Determine the (x, y) coordinate at the center of the cell enclosing the given text.  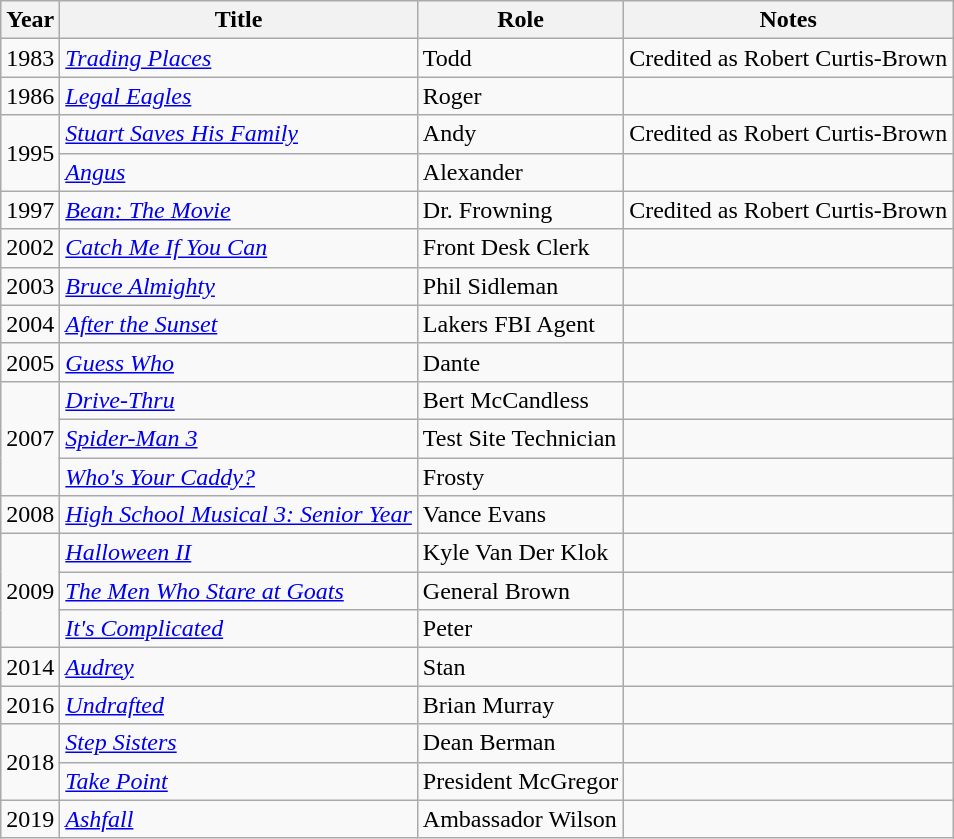
Notes (788, 20)
Ambassador Wilson (520, 819)
Drive-Thru (238, 400)
Vance Evans (520, 515)
It's Complicated (238, 629)
Stuart Saves His Family (238, 134)
The Men Who Stare at Goats (238, 591)
Test Site Technician (520, 438)
Ashfall (238, 819)
2019 (30, 819)
2002 (30, 248)
2014 (30, 667)
Catch Me If You Can (238, 248)
High School Musical 3: Senior Year (238, 515)
Peter (520, 629)
Role (520, 20)
Angus (238, 172)
Year (30, 20)
Dr. Frowning (520, 210)
Legal Eagles (238, 96)
2007 (30, 438)
2009 (30, 591)
1986 (30, 96)
1995 (30, 153)
Andy (520, 134)
Dean Berman (520, 743)
1997 (30, 210)
Title (238, 20)
2016 (30, 705)
Trading Places (238, 58)
2018 (30, 762)
2008 (30, 515)
General Brown (520, 591)
Bean: The Movie (238, 210)
Frosty (520, 477)
Take Point (238, 781)
Roger (520, 96)
President McGregor (520, 781)
After the Sunset (238, 324)
2004 (30, 324)
Bruce Almighty (238, 286)
Lakers FBI Agent (520, 324)
Guess Who (238, 362)
Kyle Van Der Klok (520, 553)
Halloween II (238, 553)
2005 (30, 362)
Brian Murray (520, 705)
Step Sisters (238, 743)
Front Desk Clerk (520, 248)
Dante (520, 362)
Alexander (520, 172)
Bert McCandless (520, 400)
Audrey (238, 667)
Stan (520, 667)
2003 (30, 286)
Undrafted (238, 705)
Todd (520, 58)
Spider-Man 3 (238, 438)
1983 (30, 58)
Who's Your Caddy? (238, 477)
Phil Sidleman (520, 286)
